From the cell containing the given text, extract its center point as (X, Y) coordinate. 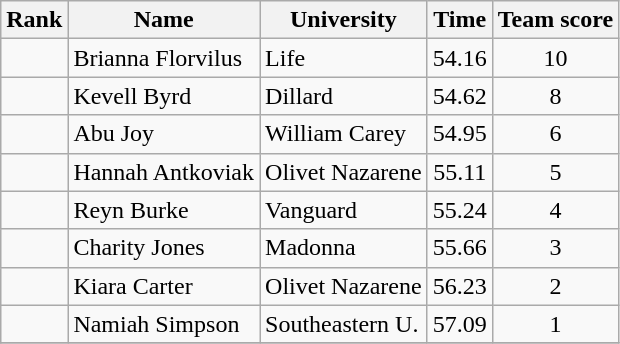
Rank (34, 20)
3 (555, 248)
Vanguard (344, 210)
Namiah Simpson (164, 324)
55.24 (460, 210)
54.16 (460, 58)
William Carey (344, 134)
55.66 (460, 248)
Brianna Florvilus (164, 58)
Team score (555, 20)
56.23 (460, 286)
Life (344, 58)
54.62 (460, 96)
Madonna (344, 248)
Time (460, 20)
Southeastern U. (344, 324)
55.11 (460, 172)
10 (555, 58)
5 (555, 172)
57.09 (460, 324)
Name (164, 20)
8 (555, 96)
University (344, 20)
Abu Joy (164, 134)
4 (555, 210)
2 (555, 286)
Kevell Byrd (164, 96)
Reyn Burke (164, 210)
54.95 (460, 134)
6 (555, 134)
Charity Jones (164, 248)
Dillard (344, 96)
Kiara Carter (164, 286)
1 (555, 324)
Hannah Antkoviak (164, 172)
